Capture the cell that displays the provided text and extract its (X, Y) central coordinate. 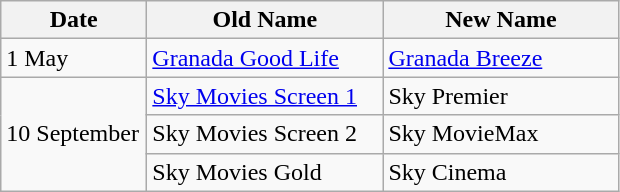
Sky Movies Screen 1 (265, 96)
Granada Breeze (501, 58)
Old Name (265, 20)
10 September (74, 134)
Sky MovieMax (501, 134)
Sky Cinema (501, 172)
Sky Movies Gold (265, 172)
1 May (74, 58)
Granada Good Life (265, 58)
Date (74, 20)
Sky Movies Screen 2 (265, 134)
New Name (501, 20)
Sky Premier (501, 96)
